Extract the (x, y) coordinate from the center of the cell holding the provided text.  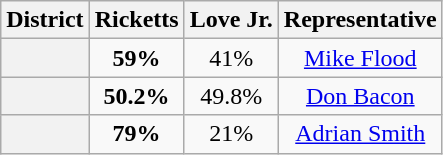
50.2% (136, 96)
79% (136, 134)
District (45, 20)
Don Bacon (360, 96)
41% (231, 58)
Love Jr. (231, 20)
Ricketts (136, 20)
21% (231, 134)
Adrian Smith (360, 134)
Representative (360, 20)
59% (136, 58)
Mike Flood (360, 58)
49.8% (231, 96)
